Provide the (x, y) coordinate of the cell's center where the given text is located.  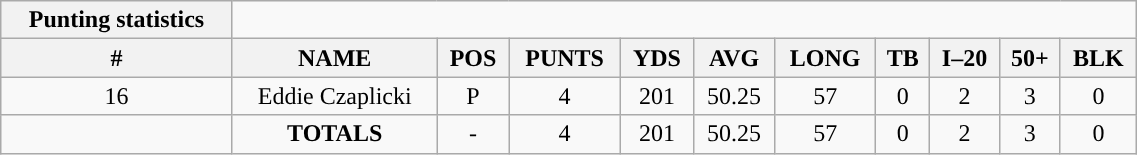
# (116, 58)
50+ (1030, 58)
POS (473, 58)
LONG (825, 58)
- (473, 134)
AVG (734, 58)
BLK (1098, 58)
YDS (656, 58)
PUNTS (564, 58)
Punting statistics (116, 20)
16 (116, 96)
I–20 (964, 58)
P (473, 96)
NAME (334, 58)
TOTALS (334, 134)
Eddie Czaplicki (334, 96)
TB (902, 58)
